Capture the cell that displays the provided text and extract its [x, y] central coordinate. 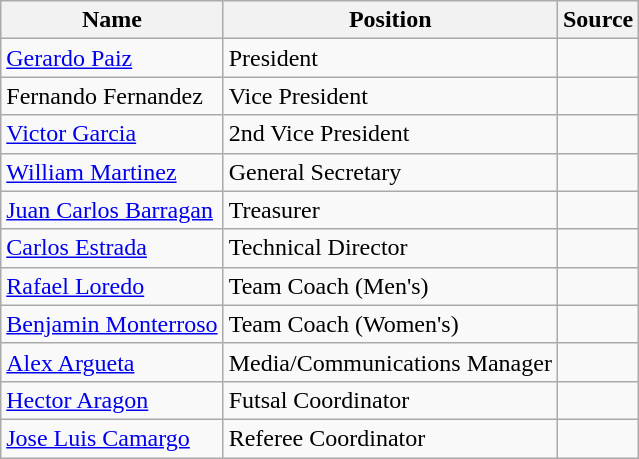
William Martinez [112, 172]
General Secretary [390, 172]
Vice President [390, 96]
Gerardo Paiz [112, 58]
President [390, 58]
Benjamin Monterroso [112, 324]
Victor Garcia [112, 134]
Jose Luis Camargo [112, 438]
Position [390, 20]
Futsal Coordinator [390, 400]
Team Coach (Men's) [390, 286]
Treasurer [390, 210]
Technical Director [390, 248]
Juan Carlos Barragan [112, 210]
Rafael Loredo [112, 286]
Alex Argueta [112, 362]
Fernando Fernandez [112, 96]
Carlos Estrada [112, 248]
Media/Communications Manager [390, 362]
Name [112, 20]
Referee Coordinator [390, 438]
Team Coach (Women's) [390, 324]
Source [598, 20]
2nd Vice President [390, 134]
Hector Aragon [112, 400]
